Search for the cell housing the specified text and yield its (X, Y) center coordinate. 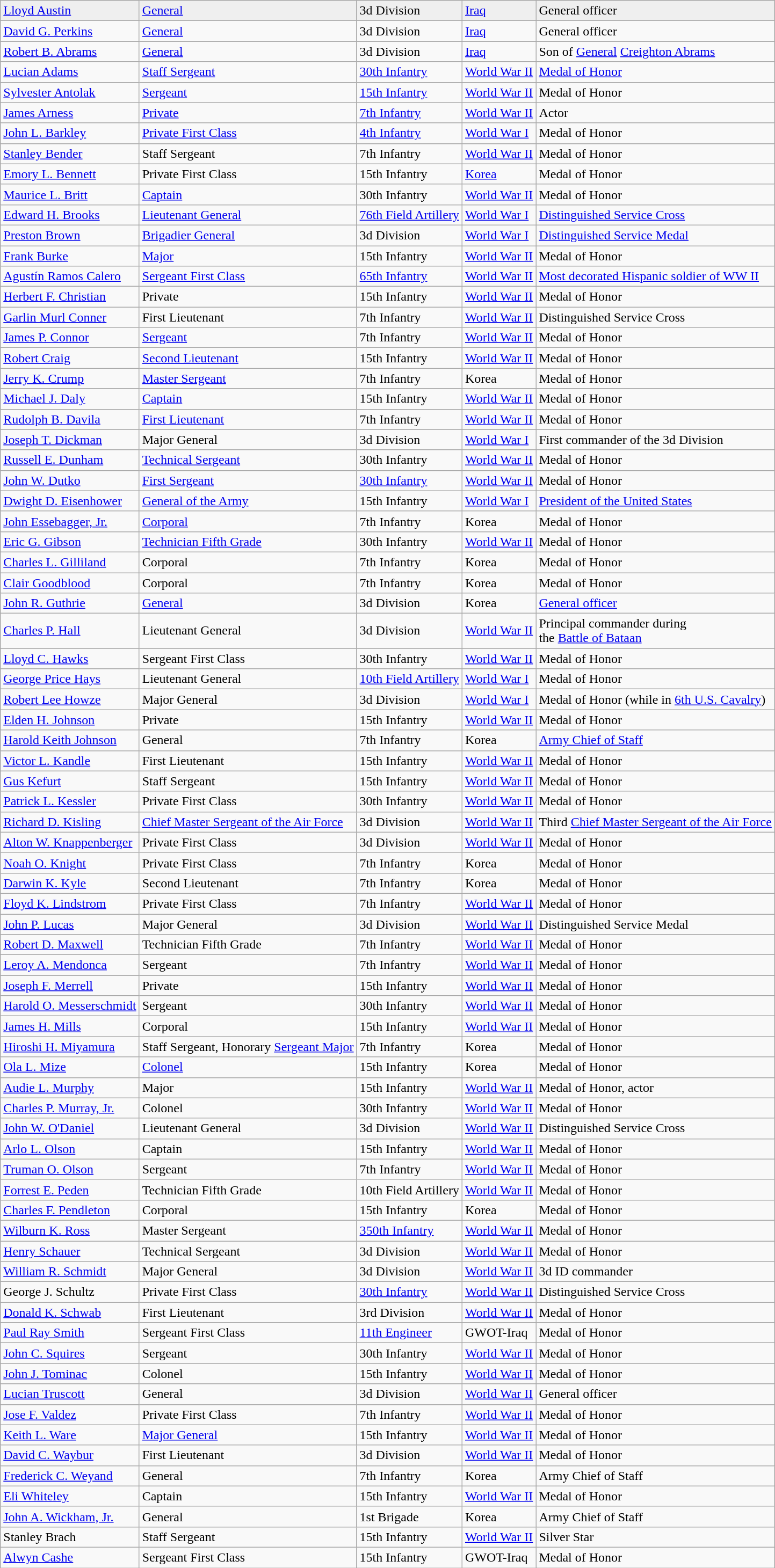
Floyd K. Lindstrom (70, 903)
Frank Burke (70, 256)
Forrest E. Peden (70, 1190)
Medal of Honor, actor (655, 1088)
Alwyn Cashe (70, 1557)
David G. Perkins (70, 31)
Charles P. Murray, Jr. (70, 1108)
John Essebagger, Jr. (70, 521)
John J. Tominac (70, 1374)
Robert Lee Howze (70, 699)
Lucian Truscott (70, 1394)
John L. Barkley (70, 133)
John A. Wickham, Jr. (70, 1516)
Third Chief Master Sergeant of the Air Force (655, 822)
1st Brigade (409, 1516)
Principal commander duringthe Battle of Bataan (655, 631)
Eric G. Gibson (70, 542)
David C. Waybur (70, 1455)
James H. Mills (70, 1026)
Stanley Bender (70, 154)
3rd Division (409, 1312)
Edward H. Brooks (70, 215)
Emory L. Bennett (70, 174)
Darwin K. Kyle (70, 883)
Paul Ray Smith (70, 1333)
Hiroshi H. Miyamura (70, 1047)
Joseph T. Dickman (70, 440)
65th Infantry (409, 276)
Lloyd Austin (70, 11)
Lloyd C. Hawks (70, 659)
Sylvester Antolak (70, 92)
4th Infantry (409, 133)
Ola L. Mize (70, 1067)
Robert D. Maxwell (70, 945)
Silver Star (655, 1537)
John P. Lucas (70, 924)
John W. Dutko (70, 480)
Charles P. Hall (70, 631)
Audie L. Murphy (70, 1088)
Patrick L. Kessler (70, 801)
Charles F. Pendleton (70, 1210)
Harold O. Messerschmidt (70, 1006)
Victor L. Kandle (70, 761)
Actor (655, 113)
John R. Guthrie (70, 603)
Joseph F. Merrell (70, 986)
George Price Hays (70, 679)
Brigadier General (248, 235)
Elden H. Johnson (70, 720)
President of the United States (655, 501)
John C. Squires (70, 1353)
Jose F. Valdez (70, 1414)
James P. Connor (70, 338)
James Arness (70, 113)
George J. Schultz (70, 1292)
Jerry K. Crump (70, 378)
Noah O. Knight (70, 863)
3d ID commander (655, 1272)
First commander of the 3d Division (655, 440)
Preston Brown (70, 235)
William R. Schmidt (70, 1272)
Agustín Ramos Calero (70, 276)
Most decorated Hispanic soldier of WW II (655, 276)
Dwight D. Eisenhower (70, 501)
Truman O. Olson (70, 1169)
Medal of Honor (while in 6th U.S. Cavalry) (655, 699)
11th Engineer (409, 1333)
Keith L. Ware (70, 1435)
First Sergeant (248, 480)
Robert B. Abrams (70, 52)
Lucian Adams (70, 72)
Stanley Brach (70, 1537)
350th Infantry (409, 1230)
Chief Master Sergeant of the Air Force (248, 822)
Maurice L. Britt (70, 194)
General of the Army (248, 501)
Henry Schauer (70, 1251)
Eli Whiteley (70, 1496)
Staff Sergeant, Honorary Sergeant Major (248, 1047)
Son of General Creighton Abrams (655, 52)
Gus Kefurt (70, 781)
Donald K. Schwab (70, 1312)
Leroy A. Mendonca (70, 965)
Garlin Murl Conner (70, 317)
Michael J. Daly (70, 399)
Herbert F. Christian (70, 297)
Harold Keith Johnson (70, 740)
Alton W. Knappenberger (70, 842)
76th Field Artillery (409, 215)
Richard D. Kisling (70, 822)
Rudolph B. Davila (70, 419)
Arlo L. Olson (70, 1149)
Clair Goodblood (70, 582)
Frederick C. Weyand (70, 1476)
Charles L. Gilliland (70, 562)
John W. O'Daniel (70, 1128)
Wilburn K. Ross (70, 1230)
Russell E. Dunham (70, 460)
Robert Craig (70, 358)
